Provide the [x, y] coordinate of the cell's center where the given text is located.  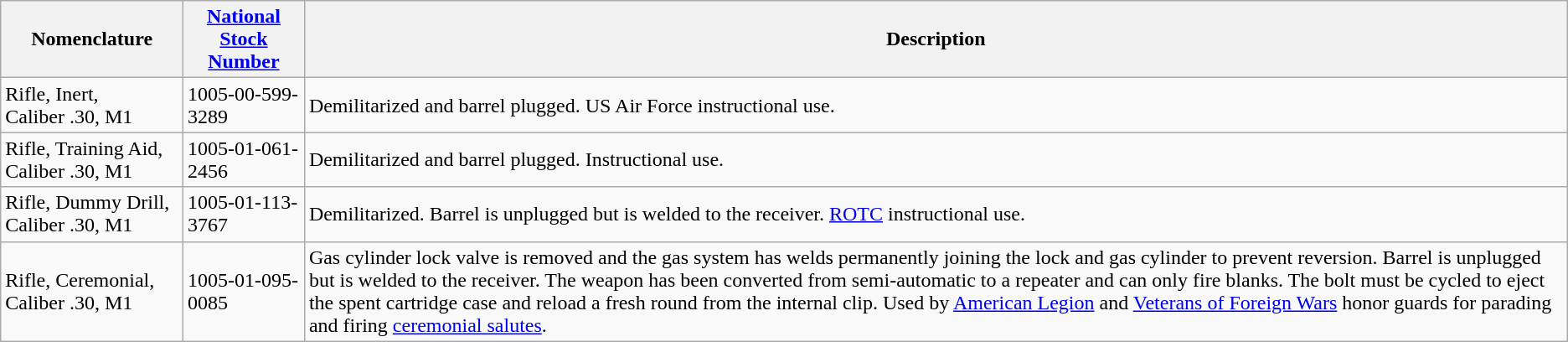
1005-01-113-3767 [245, 215]
Rifle, Ceremonial, Caliber .30, M1 [92, 292]
Demilitarized. Barrel is unplugged but is welded to the receiver. ROTC instructional use. [936, 215]
1005-01-061-2456 [245, 159]
Rifle, Inert,Caliber .30, M1 [92, 106]
Rifle, Training Aid, Caliber .30, M1 [92, 159]
Rifle, Dummy Drill, Caliber .30, M1 [92, 215]
1005-00-599-3289 [245, 106]
1005-01-095-0085 [245, 292]
Demilitarized and barrel plugged. Instructional use. [936, 159]
Demilitarized and barrel plugged. US Air Force instructional use. [936, 106]
Description [936, 39]
Nomenclature [92, 39]
National Stock Number [245, 39]
